Return the (x, y) coordinate for the center point of the cell that contains the specified text.  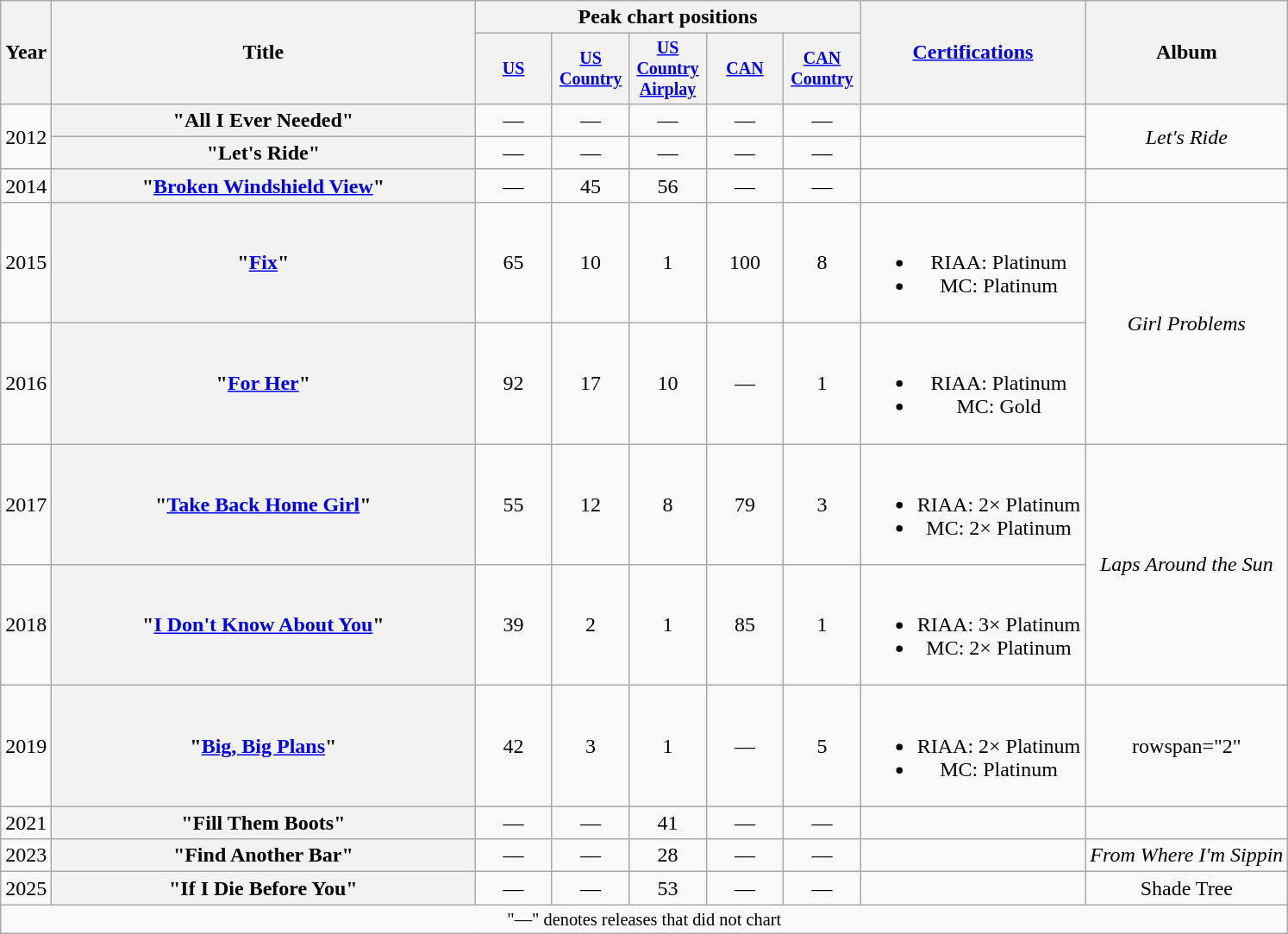
From Where I'm Sippin (1186, 856)
79 (745, 505)
"Fill Them Boots" (264, 823)
US Country Airplay (667, 69)
17 (590, 384)
RIAA: 3× PlatinumMC: 2× Platinum (972, 625)
2 (590, 625)
"—" denotes releases that did not chart (645, 919)
RIAA: 2× PlatinumMC: Platinum (972, 746)
Peak chart positions (667, 17)
"I Don't Know About You" (264, 625)
Girl Problems (1186, 323)
RIAA: 2× PlatinumMC: 2× Platinum (972, 505)
2018 (26, 625)
rowspan="2" (1186, 746)
US (514, 69)
"Fix" (264, 262)
RIAA: PlatinumMC: Platinum (972, 262)
Album (1186, 53)
RIAA: PlatinumMC: Gold (972, 384)
CAN Country (822, 69)
"All I Ever Needed" (264, 120)
Laps Around the Sun (1186, 565)
39 (514, 625)
55 (514, 505)
"Find Another Bar" (264, 856)
"Big, Big Plans" (264, 746)
CAN (745, 69)
5 (822, 746)
2016 (26, 384)
100 (745, 262)
28 (667, 856)
42 (514, 746)
65 (514, 262)
US Country (590, 69)
92 (514, 384)
Year (26, 53)
56 (667, 185)
2014 (26, 185)
2023 (26, 856)
"Take Back Home Girl" (264, 505)
Certifications (972, 53)
"For Her" (264, 384)
"If I Die Before You" (264, 888)
53 (667, 888)
41 (667, 823)
Shade Tree (1186, 888)
2012 (26, 136)
"Broken Windshield View" (264, 185)
Let's Ride (1186, 136)
2015 (26, 262)
2019 (26, 746)
2021 (26, 823)
85 (745, 625)
"Let's Ride" (264, 153)
12 (590, 505)
2025 (26, 888)
2017 (26, 505)
Title (264, 53)
45 (590, 185)
